Capture the cell that displays the provided text and extract its [X, Y] central coordinate. 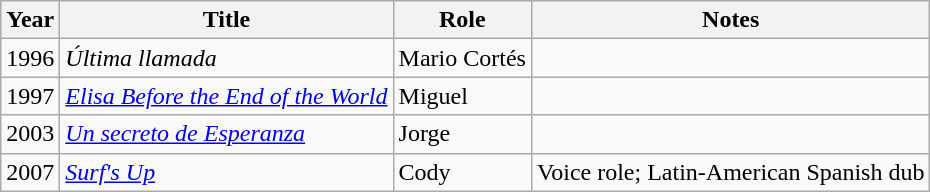
Title [226, 20]
Última llamada [226, 58]
Cody [462, 172]
Surf's Up [226, 172]
2007 [30, 172]
Notes [730, 20]
Un secreto de Esperanza [226, 134]
2003 [30, 134]
Voice role; Latin-American Spanish dub [730, 172]
Role [462, 20]
Elisa Before the End of the World [226, 96]
Mario Cortés [462, 58]
Jorge [462, 134]
Year [30, 20]
1996 [30, 58]
1997 [30, 96]
Miguel [462, 96]
